Pinpoint the cell where the given text exists, returning its (x, y) midpoint coordinate. 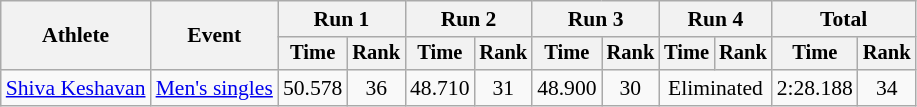
Run 2 (468, 19)
2:28.188 (815, 88)
Shiva Keshavan (76, 88)
Run 4 (715, 19)
48.710 (440, 88)
Men's singles (214, 88)
Athlete (76, 36)
36 (376, 88)
34 (887, 88)
Event (214, 36)
30 (631, 88)
Run 1 (342, 19)
50.578 (312, 88)
31 (503, 88)
Total (844, 19)
Eliminated (715, 88)
48.900 (566, 88)
Run 3 (596, 19)
